Determine the [X, Y] coordinate at the center of the cell enclosing the given text.  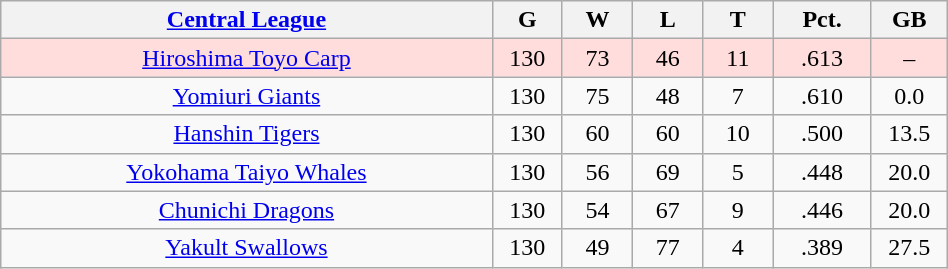
9 [738, 210]
11 [738, 58]
Yokohama Taiyo Whales [246, 172]
27.5 [909, 248]
Hiroshima Toyo Carp [246, 58]
T [738, 20]
46 [668, 58]
Yakult Swallows [246, 248]
56 [597, 172]
G [527, 20]
5 [738, 172]
75 [597, 96]
Chunichi Dragons [246, 210]
4 [738, 248]
54 [597, 210]
67 [668, 210]
13.5 [909, 134]
73 [597, 58]
W [597, 20]
69 [668, 172]
49 [597, 248]
7 [738, 96]
.500 [822, 134]
.389 [822, 248]
.446 [822, 210]
Yomiuri Giants [246, 96]
10 [738, 134]
GB [909, 20]
Hanshin Tigers [246, 134]
0.0 [909, 96]
L [668, 20]
48 [668, 96]
– [909, 58]
Pct. [822, 20]
.610 [822, 96]
Central League [246, 20]
77 [668, 248]
.613 [822, 58]
.448 [822, 172]
